Identify which cell holds the provided text, then report its [x, y] central coordinate. 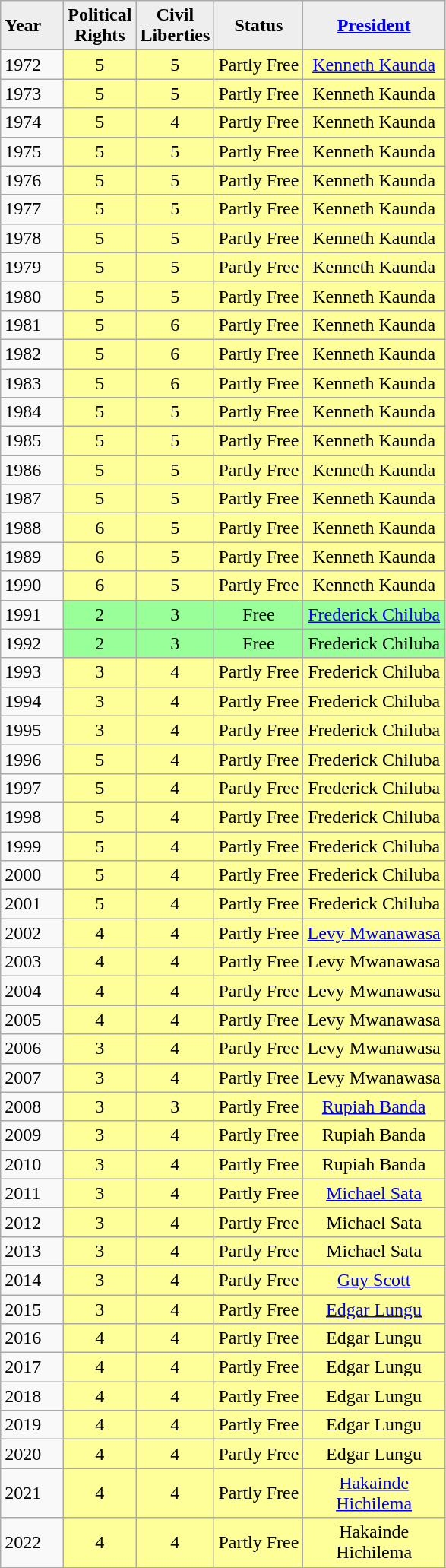
1987 [32, 499]
1984 [32, 412]
2014 [32, 1280]
President [374, 26]
2001 [32, 904]
2006 [32, 1049]
2012 [32, 1222]
1994 [32, 701]
1988 [32, 528]
2016 [32, 1338]
Political Rights [100, 26]
2021 [32, 1493]
2009 [32, 1135]
1996 [32, 759]
1979 [32, 267]
1980 [32, 296]
2003 [32, 962]
Civil Liberties [175, 26]
1989 [32, 557]
Status [258, 26]
Year [32, 26]
1982 [32, 354]
1976 [32, 180]
2019 [32, 1425]
2011 [32, 1193]
1983 [32, 382]
1981 [32, 325]
1998 [32, 817]
2000 [32, 875]
1986 [32, 470]
2008 [32, 1106]
2010 [32, 1164]
1975 [32, 151]
1997 [32, 788]
2005 [32, 1020]
1985 [32, 441]
1992 [32, 643]
2022 [32, 1542]
1999 [32, 846]
1977 [32, 209]
2020 [32, 1454]
2004 [32, 991]
2015 [32, 1309]
1995 [32, 730]
1990 [32, 586]
1974 [32, 122]
2017 [32, 1367]
2002 [32, 933]
2007 [32, 1078]
Guy Scott [374, 1280]
1993 [32, 672]
1972 [32, 65]
1978 [32, 238]
2018 [32, 1396]
2013 [32, 1251]
1991 [32, 614]
1973 [32, 94]
